Output the (x, y) coordinate of the center of the cell containing the given text.  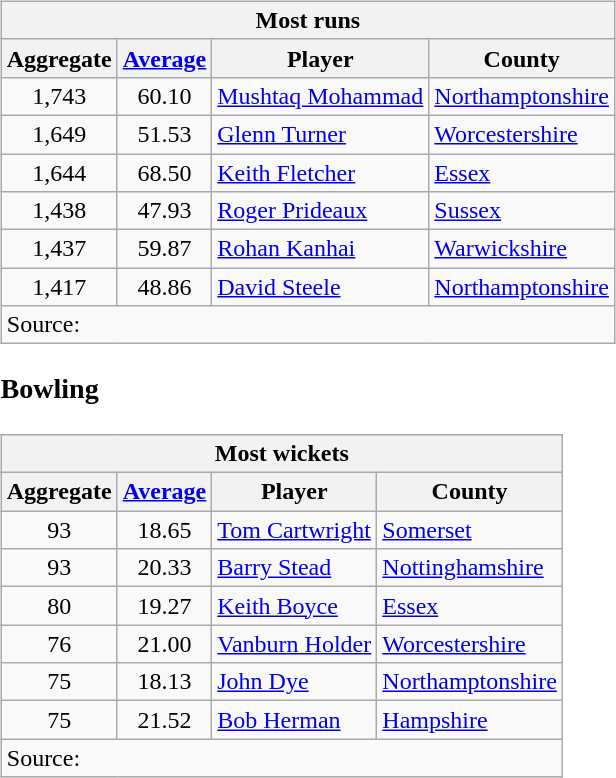
48.86 (164, 287)
Keith Fletcher (320, 173)
Barry Stead (294, 568)
1,438 (59, 211)
Nottinghamshire (470, 568)
60.10 (164, 96)
51.53 (164, 134)
Mushtaq Mohammad (320, 96)
Tom Cartwright (294, 530)
20.33 (164, 568)
18.65 (164, 530)
21.00 (164, 644)
Bob Herman (294, 720)
1,437 (59, 249)
1,417 (59, 287)
Roger Prideaux (320, 211)
1,743 (59, 96)
Most wickets (282, 453)
19.27 (164, 606)
59.87 (164, 249)
21.52 (164, 720)
John Dye (294, 682)
Warwickshire (522, 249)
47.93 (164, 211)
80 (59, 606)
68.50 (164, 173)
Rohan Kanhai (320, 249)
1,649 (59, 134)
Vanburn Holder (294, 644)
Keith Boyce (294, 606)
18.13 (164, 682)
Sussex (522, 211)
David Steele (320, 287)
Somerset (470, 530)
76 (59, 644)
1,644 (59, 173)
Glenn Turner (320, 134)
Most runs (308, 20)
Hampshire (470, 720)
